Provide the (X, Y) coordinate of the cell's center where the given text is located.  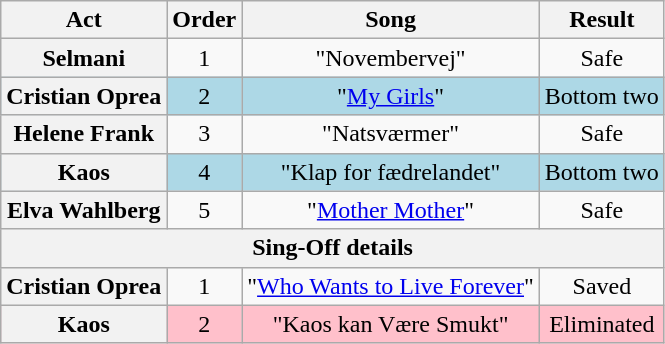
3 (204, 134)
Elva Wahlberg (84, 210)
"Mother Mother" (391, 210)
"Who Wants to Live Forever" (391, 286)
4 (204, 172)
Helene Frank (84, 134)
Order (204, 20)
"Novembervej" (391, 58)
"Klap for fædrelandet" (391, 172)
"Natsværmer" (391, 134)
Result (602, 20)
Selmani (84, 58)
Act (84, 20)
"Kaos kan Være Smukt" (391, 324)
5 (204, 210)
Song (391, 20)
"My Girls" (391, 96)
Saved (602, 286)
Sing-Off details (333, 248)
Eliminated (602, 324)
